Search for the cell housing the specified text and yield its [x, y] center coordinate. 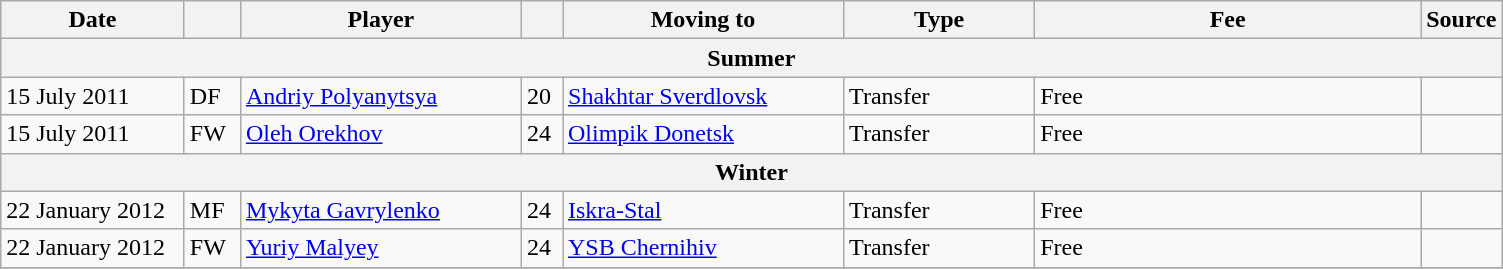
Fee [1228, 20]
Oleh Orekhov [380, 134]
Source [1462, 20]
YSB Chernihiv [702, 248]
Iskra-Stal [702, 210]
MF [212, 210]
Andriy Polyanytsya [380, 96]
Type [940, 20]
Moving to [702, 20]
Winter [752, 172]
Date [93, 20]
Olimpik Donetsk [702, 134]
Summer [752, 58]
Shakhtar Sverdlovsk [702, 96]
Mykyta Gavrylenko [380, 210]
DF [212, 96]
Yuriy Malyey [380, 248]
20 [542, 96]
Player [380, 20]
